Pinpoint the cell where the given text exists, returning its (x, y) midpoint coordinate. 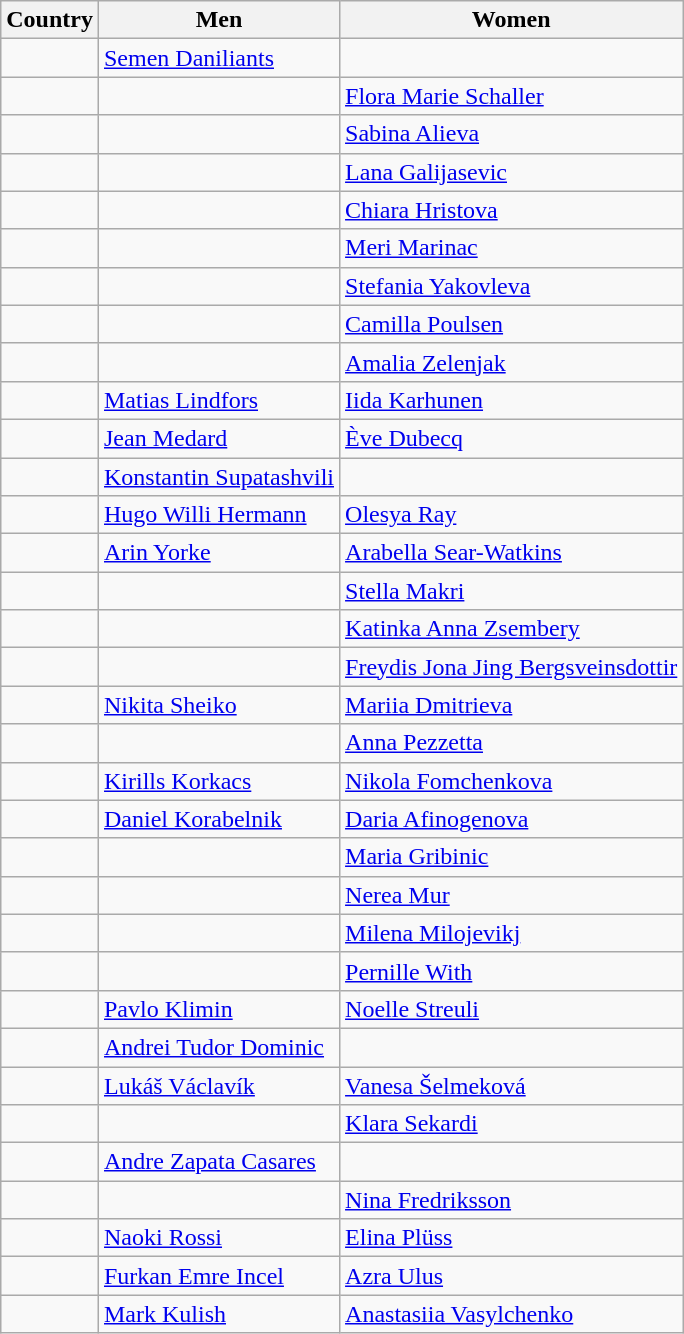
Semen Daniliants (218, 58)
Furkan Emre Incel (218, 1276)
Lana Galijasevic (512, 172)
Arabella Sear-Watkins (512, 553)
Meri Marinac (512, 248)
Arin Yorke (218, 553)
Olesya Ray (512, 515)
Ève Dubecq (512, 438)
Konstantin Supatashvili (218, 477)
Jean Medard (218, 438)
Lukáš Václavík (218, 1085)
Camilla Poulsen (512, 324)
Sabina Alieva (512, 134)
Men (218, 20)
Anastasiia Vasylchenko (512, 1314)
Anna Pezzetta (512, 743)
Mariia Dmitrieva (512, 705)
Stefania Yakovleva (512, 286)
Flora Marie Schaller (512, 96)
Nina Fredriksson (512, 1200)
Andrei Tudor Dominic (218, 1047)
Kirills Korkacs (218, 781)
Pernille With (512, 971)
Vanesa Šelmeková (512, 1085)
Matias Lindfors (218, 400)
Chiara Hristova (512, 210)
Nerea Mur (512, 895)
Naoki Rossi (218, 1238)
Klara Sekardi (512, 1124)
Women (512, 20)
Country (50, 20)
Amalia Zelenjak (512, 362)
Katinka Anna Zsembery (512, 629)
Andre Zapata Casares (218, 1162)
Hugo Willi Hermann (218, 515)
Stella Makri (512, 591)
Nikita Sheiko (218, 705)
Maria Gribinic (512, 857)
Azra Ulus (512, 1276)
Pavlo Klimin (218, 1009)
Elina Plüss (512, 1238)
Daniel Korabelnik (218, 819)
Nikola Fomchenkova (512, 781)
Iida Karhunen (512, 400)
Freydis Jona Jing Bergsveinsdottir (512, 667)
Noelle Streuli (512, 1009)
Daria Afinogenova (512, 819)
Milena Milojevikj (512, 933)
Mark Kulish (218, 1314)
